Find where the given text appears and provide that cell's center as (X, Y) coordinate. 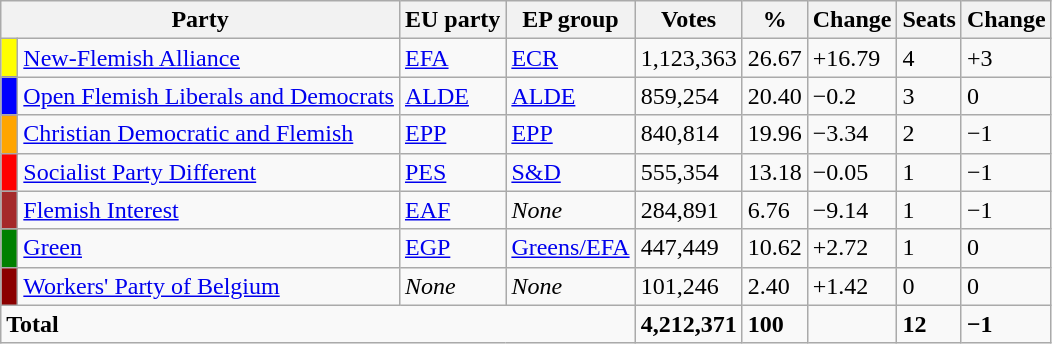
+1.42 (852, 286)
Total (318, 324)
−0.2 (852, 96)
10.62 (774, 248)
Greens/EFA (570, 248)
859,254 (688, 96)
12 (929, 324)
1,123,363 (688, 58)
Flemish Interest (209, 210)
840,814 (688, 134)
EFA (452, 58)
% (774, 20)
Green (209, 248)
4,212,371 (688, 324)
2.40 (774, 286)
EU party (452, 20)
EGP (452, 248)
Christian Democratic and Flemish (209, 134)
26.67 (774, 58)
EP group (570, 20)
6.76 (774, 210)
−9.14 (852, 210)
555,354 (688, 172)
19.96 (774, 134)
13.18 (774, 172)
Party (200, 20)
S&D (570, 172)
PES (452, 172)
New-Flemish Alliance (209, 58)
Votes (688, 20)
−3.34 (852, 134)
284,891 (688, 210)
Seats (929, 20)
Workers' Party of Belgium (209, 286)
447,449 (688, 248)
2 (929, 134)
+16.79 (852, 58)
−0.05 (852, 172)
Open Flemish Liberals and Democrats (209, 96)
+2.72 (852, 248)
100 (774, 324)
20.40 (774, 96)
EAF (452, 210)
4 (929, 58)
+3 (1006, 58)
3 (929, 96)
101,246 (688, 286)
ECR (570, 58)
Socialist Party Different (209, 172)
